Find where the given text appears and provide that cell's center as [x, y] coordinate. 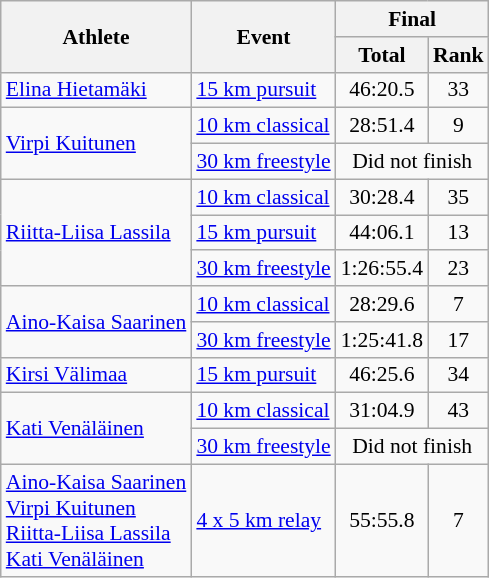
28:29.6 [382, 304]
Final [412, 19]
Rank [458, 55]
28:51.4 [382, 126]
33 [458, 90]
Aino-Kaisa Saarinen Virpi KuitunenRiitta-Liisa LassilaKati Venäläinen [96, 520]
17 [458, 340]
43 [458, 411]
9 [458, 126]
4 x 5 km relay [263, 520]
Aino-Kaisa Saarinen [96, 322]
30:28.4 [382, 197]
13 [458, 233]
1:26:55.4 [382, 269]
Athlete [96, 36]
35 [458, 197]
Kirsi Välimaa [96, 375]
Riitta-Liisa Lassila [96, 232]
31:04.9 [382, 411]
1:25:41.8 [382, 340]
Virpi Kuitunen [96, 144]
46:25.6 [382, 375]
Elina Hietamäki [96, 90]
34 [458, 375]
46:20.5 [382, 90]
44:06.1 [382, 233]
Total [382, 55]
Event [263, 36]
23 [458, 269]
Kati Venäläinen [96, 428]
55:55.8 [382, 520]
